For the text-containing cell, return its midpoint in [x, y] coordinate format. 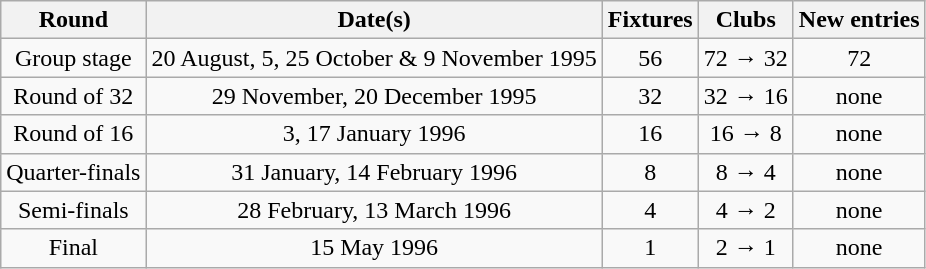
8 → 4 [746, 172]
20 August, 5, 25 October & 9 November 1995 [374, 58]
32 → 16 [746, 96]
Date(s) [374, 20]
29 November, 20 December 1995 [374, 96]
72 → 32 [746, 58]
31 January, 14 February 1996 [374, 172]
4 [650, 210]
Final [74, 248]
Fixtures [650, 20]
72 [859, 58]
28 February, 13 March 1996 [374, 210]
Round of 16 [74, 134]
1 [650, 248]
56 [650, 58]
3, 17 January 1996 [374, 134]
8 [650, 172]
Group stage [74, 58]
Quarter-finals [74, 172]
16 [650, 134]
Round [74, 20]
32 [650, 96]
4 → 2 [746, 210]
Round of 32 [74, 96]
New entries [859, 20]
2 → 1 [746, 248]
Clubs [746, 20]
Semi-finals [74, 210]
15 May 1996 [374, 248]
16 → 8 [746, 134]
